Capture the cell that displays the provided text and extract its [X, Y] central coordinate. 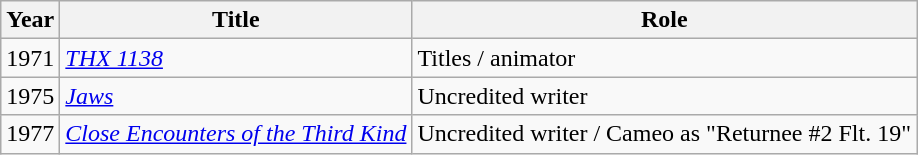
Role [664, 20]
Uncredited writer [664, 96]
Jaws [236, 96]
Titles / animator [664, 58]
Close Encounters of the Third Kind [236, 134]
THX 1138 [236, 58]
1977 [30, 134]
Title [236, 20]
Uncredited writer / Cameo as "Returnee #2 Flt. 19" [664, 134]
1971 [30, 58]
1975 [30, 96]
Year [30, 20]
